Identify which cell holds the provided text, then report its [x, y] central coordinate. 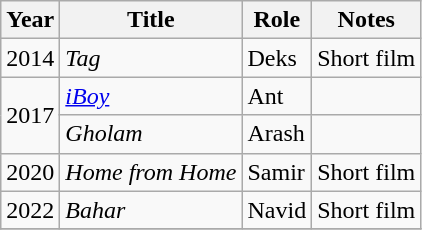
Navid [277, 210]
Gholam [151, 134]
2022 [30, 210]
Deks [277, 58]
iBoy [151, 96]
Year [30, 20]
Arash [277, 134]
Title [151, 20]
Role [277, 20]
Samir [277, 172]
Bahar [151, 210]
2014 [30, 58]
Tag [151, 58]
Ant [277, 96]
Notes [366, 20]
2017 [30, 115]
Home from Home [151, 172]
2020 [30, 172]
